Search for the cell housing the specified text and yield its (X, Y) center coordinate. 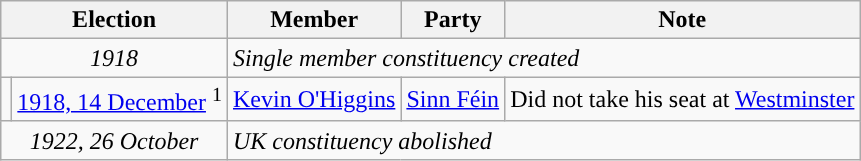
Note (682, 20)
1918, 14 December 1 (120, 100)
Sinn Féin (453, 100)
UK constituency abolished (543, 140)
Single member constituency created (543, 58)
Kevin O'Higgins (314, 100)
Election (114, 20)
Did not take his seat at Westminster (682, 100)
Party (453, 20)
1922, 26 October (114, 140)
Member (314, 20)
1918 (114, 58)
